Detect which cell encompasses the target text, then output its [X, Y] center coordinate. 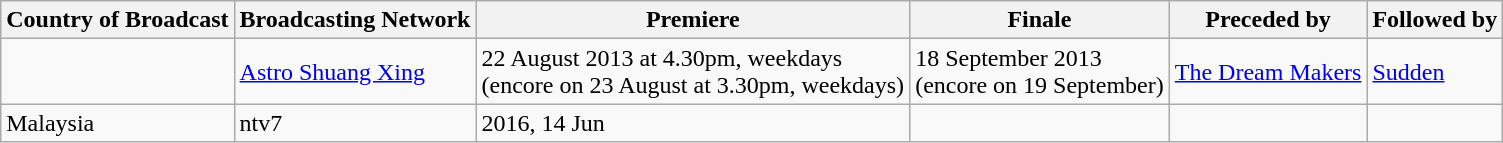
Finale [1040, 20]
Malaysia [118, 123]
Astro Shuang Xing [355, 72]
The Dream Makers [1268, 72]
ntv7 [355, 123]
2016, 14 Jun [693, 123]
Sudden [1435, 72]
Preceded by [1268, 20]
22 August 2013 at 4.30pm, weekdays (encore on 23 August at 3.30pm, weekdays) [693, 72]
Broadcasting Network [355, 20]
Premiere [693, 20]
Followed by [1435, 20]
18 September 2013 (encore on 19 September) [1040, 72]
Country of Broadcast [118, 20]
